Determine the [x, y] coordinate at the center of the cell enclosing the given text.  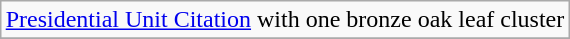
Presidential Unit Citation with one bronze oak leaf cluster [285, 20]
